Provide the [X, Y] coordinate of the cell's center where the given text is located.  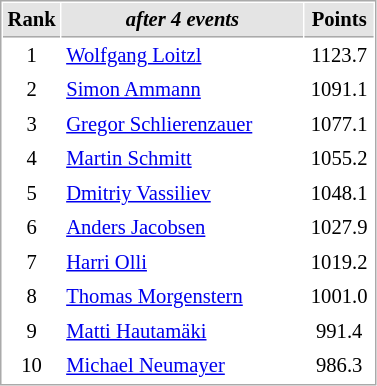
Gregor Schlierenzauer [183, 124]
Wolfgang Loitzl [183, 56]
1091.1 [340, 90]
1123.7 [340, 56]
Rank [32, 20]
1001.0 [340, 296]
Points [340, 20]
Martin Schmitt [183, 158]
Simon Ammann [183, 90]
7 [32, 262]
8 [32, 296]
3 [32, 124]
991.4 [340, 332]
after 4 events [183, 20]
2 [32, 90]
Thomas Morgenstern [183, 296]
Michael Neumayer [183, 366]
Anders Jacobsen [183, 228]
4 [32, 158]
1027.9 [340, 228]
Dmitriy Vassiliev [183, 194]
9 [32, 332]
6 [32, 228]
Harri Olli [183, 262]
Matti Hautamäki [183, 332]
1 [32, 56]
1055.2 [340, 158]
1019.2 [340, 262]
986.3 [340, 366]
1077.1 [340, 124]
5 [32, 194]
1048.1 [340, 194]
10 [32, 366]
